Scan for the cell matching the given text and deliver its [x, y] coordinate at center. 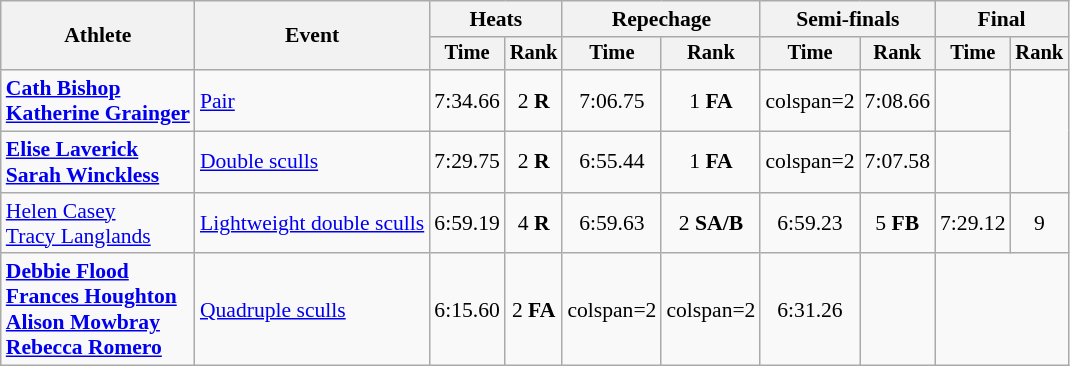
4 R [534, 224]
Repechage [661, 19]
6:31.26 [810, 310]
Double sculls [312, 162]
6:59.19 [466, 224]
2 FA [534, 310]
Elise LaverickSarah Winckless [98, 162]
7:06.75 [612, 100]
Debbie FloodFrances HoughtonAlison MowbrayRebecca Romero [98, 310]
9 [1040, 224]
7:29.75 [466, 162]
Final [1002, 19]
7:07.58 [898, 162]
5 FB [898, 224]
Semi-finals [848, 19]
7:34.66 [466, 100]
Cath BishopKatherine Grainger [98, 100]
7:08.66 [898, 100]
6:15.60 [466, 310]
Quadruple sculls [312, 310]
7:29.12 [972, 224]
6:59.63 [612, 224]
Lightweight double sculls [312, 224]
Pair [312, 100]
6:55.44 [612, 162]
6:59.23 [810, 224]
Heats [496, 19]
2 SA/B [710, 224]
Helen CaseyTracy Langlands [98, 224]
Athlete [98, 36]
Event [312, 36]
